Detect which cell encompasses the target text, then output its (x, y) center coordinate. 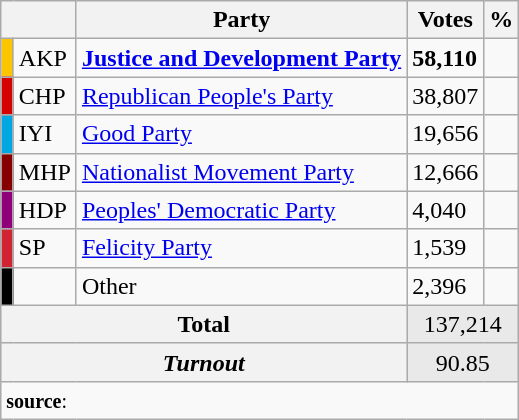
58,110 (446, 58)
CHP (44, 96)
Total (204, 324)
SP (44, 248)
MHP (44, 172)
Peoples' Democratic Party (241, 210)
source: (260, 400)
Justice and Development Party (241, 58)
IYI (44, 134)
HDP (44, 210)
Felicity Party (241, 248)
4,040 (446, 210)
Turnout (204, 362)
Votes (446, 20)
% (502, 20)
19,656 (446, 134)
1,539 (446, 248)
Good Party (241, 134)
Other (241, 286)
90.85 (463, 362)
Nationalist Movement Party (241, 172)
12,666 (446, 172)
Republican People's Party (241, 96)
38,807 (446, 96)
AKP (44, 58)
137,214 (463, 324)
2,396 (446, 286)
Party (241, 20)
